Search for the cell housing the specified text and yield its [x, y] center coordinate. 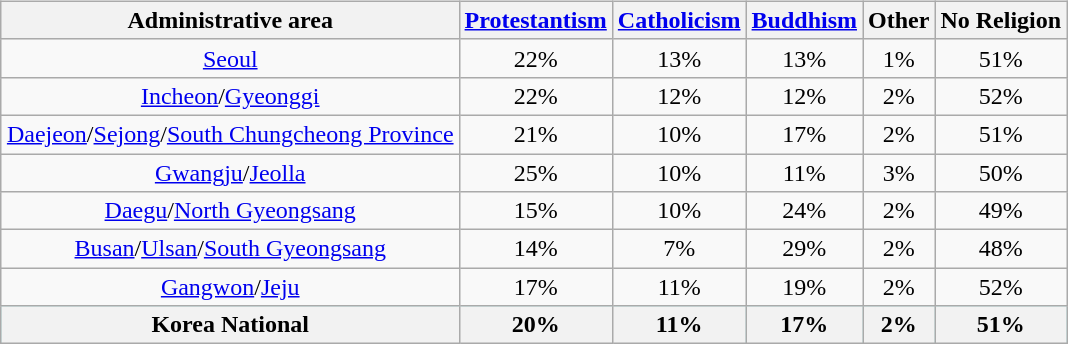
Daegu/North Gyeongsang [230, 211]
20% [536, 325]
3% [899, 173]
25% [536, 173]
Catholicism [679, 20]
7% [679, 249]
Gwangju/Jeolla [230, 173]
48% [1001, 249]
No Religion [1001, 20]
15% [536, 211]
Buddhism [804, 20]
Seoul [230, 58]
14% [536, 249]
19% [804, 287]
1% [899, 58]
Korea National [230, 325]
Incheon/Gyeonggi [230, 96]
21% [536, 134]
Busan/Ulsan/South Gyeongsang [230, 249]
Other [899, 20]
Gangwon/Jeju [230, 287]
49% [1001, 211]
29% [804, 249]
Daejeon/Sejong/South Chungcheong Province [230, 134]
50% [1001, 173]
Administrative area [230, 20]
Protestantism [536, 20]
24% [804, 211]
